Search for the cell housing the specified text and yield its [X, Y] center coordinate. 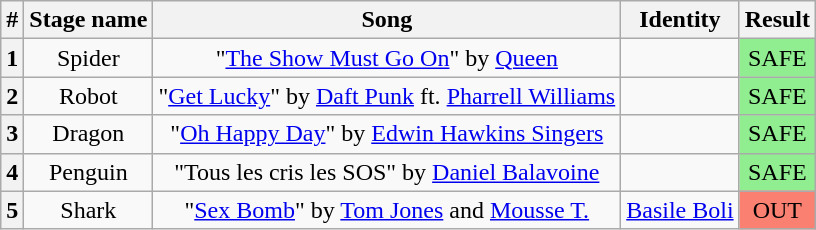
# [12, 20]
2 [12, 96]
Penguin [88, 172]
"Get Lucky" by Daft Punk ft. Pharrell Williams [387, 96]
Basile Boli [680, 210]
Spider [88, 58]
OUT [777, 210]
Result [777, 20]
Identity [680, 20]
Stage name [88, 20]
4 [12, 172]
Shark [88, 210]
3 [12, 134]
1 [12, 58]
"The Show Must Go On" by Queen [387, 58]
5 [12, 210]
"Oh Happy Day" by Edwin Hawkins Singers [387, 134]
Robot [88, 96]
"Sex Bomb" by Tom Jones and Mousse T. [387, 210]
Dragon [88, 134]
"Tous les cris les SOS" by Daniel Balavoine [387, 172]
Song [387, 20]
